For the text-containing cell, return its midpoint in (x, y) coordinate format. 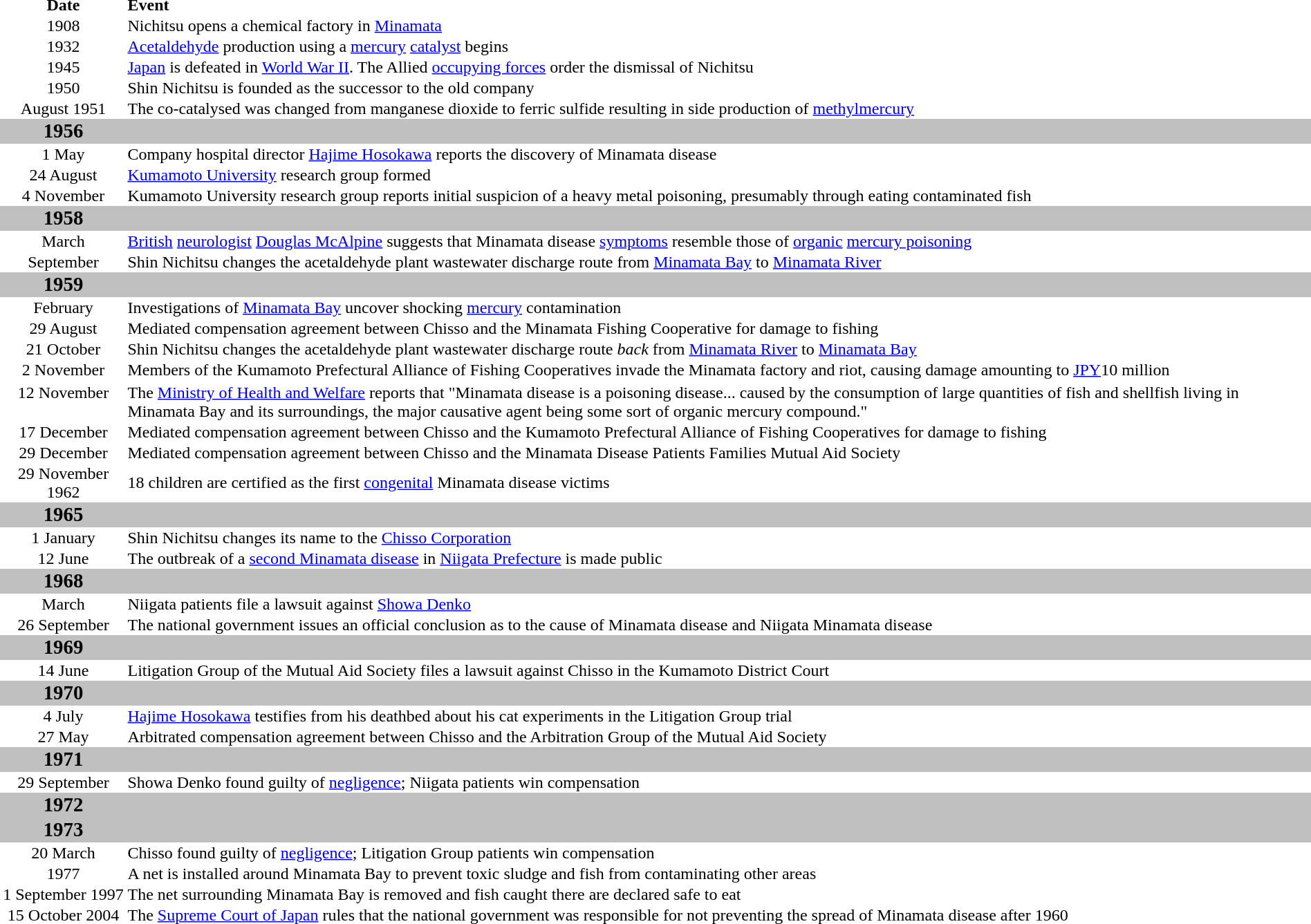
1972 (64, 805)
Chisso found guilty of negligence; Litigation Group patients win compensation (719, 853)
February (64, 308)
12 November (64, 402)
The outbreak of a second Minamata disease in Niigata Prefecture is made public (719, 558)
1 September 1997 (64, 894)
Kumamoto University research group formed (719, 175)
4 July (64, 716)
The national government issues an official conclusion as to the cause of Minamata disease and Niigata Minamata disease (719, 625)
Litigation Group of the Mutual Aid Society files a lawsuit against Chisso in the Kumamoto District Court (719, 670)
1 January (64, 538)
29 November 1962 (64, 482)
14 June (64, 670)
29 September (64, 782)
12 June (64, 558)
2 November (64, 370)
British neurologist Douglas McAlpine suggests that Minamata disease symptoms resemble those of organic mercury poisoning (719, 241)
27 May (64, 737)
Shin Nichitsu changes the acetaldehyde plant wastewater discharge route from Minamata Bay to Minamata River (719, 262)
29 August (64, 328)
Niigata patients file a lawsuit against Showa Denko (719, 604)
1958 (64, 218)
24 August (64, 175)
Members of the Kumamoto Prefectural Alliance of Fishing Cooperatives invade the Minamata factory and riot, causing damage amounting to JPY10 million (719, 370)
4 November (64, 196)
17 December (64, 432)
Mediated compensation agreement between Chisso and the Kumamoto Prefectural Alliance of Fishing Cooperatives for damage to fishing (719, 432)
A net is installed around Minamata Bay to prevent toxic sludge and fish from contaminating other areas (719, 874)
1969 (64, 648)
Mediated compensation agreement between Chisso and the Minamata Fishing Cooperative for damage to fishing (719, 328)
21 October (64, 349)
29 December (64, 453)
Japan is defeated in World War II. The Allied occupying forces order the dismissal of Nichitsu (719, 67)
1945 (64, 67)
1965 (64, 515)
1956 (64, 131)
Mediated compensation agreement between Chisso and the Minamata Disease Patients Families Mutual Aid Society (719, 453)
August 1951 (64, 109)
1970 (64, 693)
The net surrounding Minamata Bay is removed and fish caught there are declared safe to eat (719, 894)
Hajime Hosokawa testifies from his deathbed about his cat experiments in the Litigation Group trial (719, 716)
Arbitrated compensation agreement between Chisso and the Arbitration Group of the Mutual Aid Society (719, 737)
1 May (64, 154)
Shin Nichitsu is founded as the successor to the old company (719, 88)
Shin Nichitsu changes its name to the Chisso Corporation (719, 538)
1932 (64, 46)
Acetaldehyde production using a mercury catalyst begins (719, 46)
1950 (64, 88)
1977 (64, 874)
Investigations of Minamata Bay uncover shocking mercury contamination (719, 308)
1959 (64, 285)
1908 (64, 26)
Nichitsu opens a chemical factory in Minamata (719, 26)
Kumamoto University research group reports initial suspicion of a heavy metal poisoning, presumably through eating contaminated fish (719, 196)
Company hospital director Hajime Hosokawa reports the discovery of Minamata disease (719, 154)
1971 (64, 760)
Shin Nichitsu changes the acetaldehyde plant wastewater discharge route back from Minamata River to Minamata Bay (719, 349)
Showa Denko found guilty of negligence; Niigata patients win compensation (719, 782)
September (64, 262)
The co-catalysed was changed from manganese dioxide to ferric sulfide resulting in side production of methylmercury (719, 109)
1973 (64, 830)
26 September (64, 625)
18 children are certified as the first congenital Minamata disease victims (719, 482)
1968 (64, 581)
20 March (64, 853)
